Pinpoint the cell where the given text exists, returning its [x, y] midpoint coordinate. 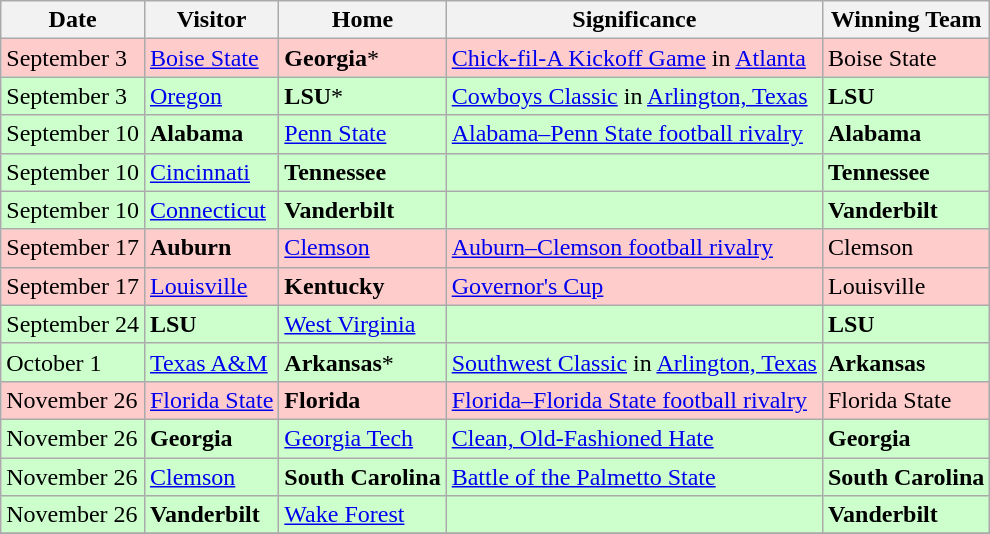
Auburn [211, 248]
October 1 [73, 362]
Arkansas [906, 362]
Auburn–Clemson football rivalry [634, 248]
Arkansas* [362, 362]
LSU* [362, 96]
Date [73, 20]
Southwest Classic in Arlington, Texas [634, 362]
Significance [634, 20]
Kentucky [362, 286]
Georgia* [362, 58]
Wake Forest [362, 515]
Cincinnati [211, 172]
West Virginia [362, 324]
Cowboys Classic in Arlington, Texas [634, 96]
Governor's Cup [634, 286]
Battle of the Palmetto State [634, 477]
Alabama–Penn State football rivalry [634, 134]
Georgia Tech [362, 438]
Florida [362, 400]
Visitor [211, 20]
Penn State [362, 134]
Texas A&M [211, 362]
Home [362, 20]
Florida–Florida State football rivalry [634, 400]
September 24 [73, 324]
Connecticut [211, 210]
Clean, Old-Fashioned Hate [634, 438]
Oregon [211, 96]
Chick-fil-A Kickoff Game in Atlanta [634, 58]
Winning Team [906, 20]
